Detect which cell encompasses the target text, then output its (x, y) center coordinate. 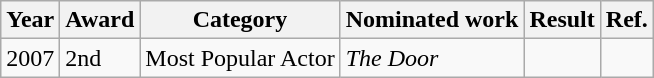
Award (100, 20)
Ref. (626, 20)
Result (562, 20)
Most Popular Actor (240, 58)
Year (30, 20)
2nd (100, 58)
Category (240, 20)
The Door (432, 58)
2007 (30, 58)
Nominated work (432, 20)
